Pinpoint the cell where the given text exists, returning its (x, y) midpoint coordinate. 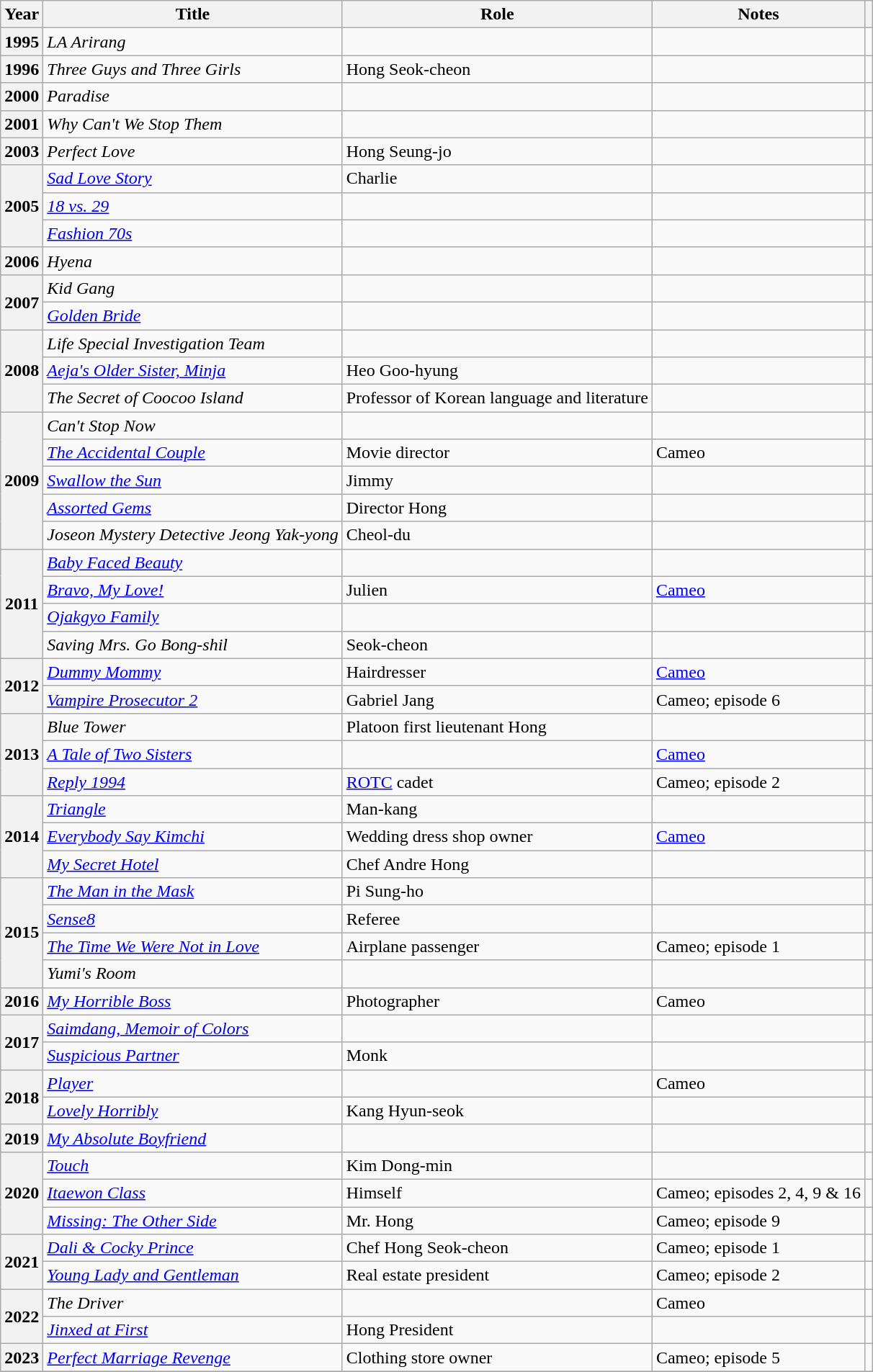
2006 (22, 261)
Joseon Mystery Detective Jeong Yak-yong (193, 535)
Saimdang, Memoir of Colors (193, 1028)
Hong President (497, 1330)
Cameo; episode 5 (758, 1358)
My Secret Hotel (193, 864)
Movie director (497, 453)
Why Can't We Stop Them (193, 124)
Cameo; episode 9 (758, 1221)
Ojakgyo Family (193, 617)
Gabriel Jang (497, 699)
Dali & Cocky Prince (193, 1248)
Hairdresser (497, 672)
2023 (22, 1358)
Year (22, 14)
Man-kang (497, 810)
Airplane passenger (497, 946)
Dummy Mommy (193, 672)
18 vs. 29 (193, 206)
Player (193, 1083)
Lovely Horribly (193, 1111)
Julien (497, 590)
Itaewon Class (193, 1193)
Three Guys and Three Girls (193, 69)
Saving Mrs. Go Bong-shil (193, 645)
Photographer (497, 1001)
Assorted Gems (193, 508)
Everybody Say Kimchi (193, 837)
Kid Gang (193, 288)
Paradise (193, 97)
2015 (22, 933)
Reply 1994 (193, 781)
Suspicious Partner (193, 1056)
Pi Sung-ho (497, 892)
Jimmy (497, 480)
Seok-cheon (497, 645)
Golden Bride (193, 315)
Swallow the Sun (193, 480)
2017 (22, 1042)
Aeja's Older Sister, Minja (193, 371)
2016 (22, 1001)
Role (497, 14)
2005 (22, 206)
Sense8 (193, 919)
Hyena (193, 261)
The Man in the Mask (193, 892)
Touch (193, 1165)
Platoon first lieutenant Hong (497, 727)
Hong Seok-cheon (497, 69)
Perfect Love (193, 151)
2014 (22, 837)
2019 (22, 1138)
2022 (22, 1317)
Blue Tower (193, 727)
Monk (497, 1056)
Fashion 70s (193, 233)
Kang Hyun-seok (497, 1111)
My Absolute Boyfriend (193, 1138)
Sad Love Story (193, 179)
Kim Dong-min (497, 1165)
Cameo; episodes 2, 4, 9 & 16 (758, 1193)
ROTC cadet (497, 781)
2018 (22, 1097)
2001 (22, 124)
LA Arirang (193, 42)
2013 (22, 754)
Charlie (497, 179)
The Driver (193, 1303)
Triangle (193, 810)
Baby Faced Beauty (193, 562)
Mr. Hong (497, 1221)
The Time We Were Not in Love (193, 946)
Hong Seung-jo (497, 151)
The Secret of Coocoo Island (193, 398)
Clothing store owner (497, 1358)
My Horrible Boss (193, 1001)
Director Hong (497, 508)
Chef Hong Seok-cheon (497, 1248)
Notes (758, 14)
Himself (497, 1193)
Cameo; episode 6 (758, 699)
Real estate president (497, 1275)
Bravo, My Love! (193, 590)
A Tale of Two Sisters (193, 754)
Professor of Korean language and literature (497, 398)
2011 (22, 604)
Yumi's Room (193, 974)
Referee (497, 919)
Vampire Prosecutor 2 (193, 699)
2003 (22, 151)
Title (193, 14)
Jinxed at First (193, 1330)
2000 (22, 97)
Can't Stop Now (193, 426)
2021 (22, 1262)
2008 (22, 371)
Missing: The Other Side (193, 1221)
Cheol-du (497, 535)
Wedding dress shop owner (497, 837)
The Accidental Couple (193, 453)
1996 (22, 69)
Life Special Investigation Team (193, 344)
2020 (22, 1193)
Chef Andre Hong (497, 864)
Heo Goo-hyung (497, 371)
2007 (22, 302)
Young Lady and Gentleman (193, 1275)
2012 (22, 686)
2009 (22, 480)
Perfect Marriage Revenge (193, 1358)
1995 (22, 42)
